Extract the (X, Y) coordinate from the center of the cell holding the provided text.  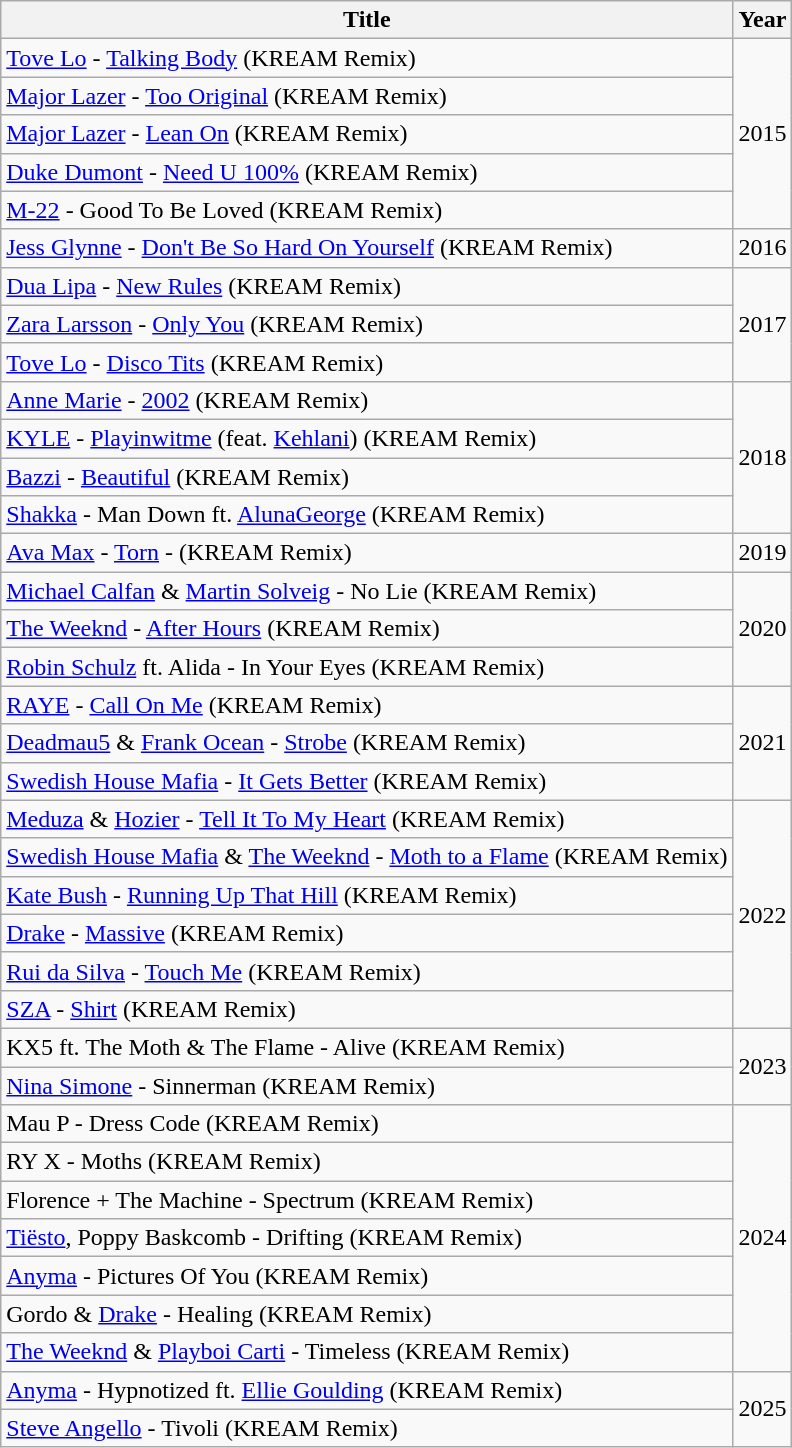
Anyma - Hypnotized ft. Ellie Goulding (KREAM Remix) (367, 1390)
2015 (762, 134)
2024 (762, 1238)
Major Lazer - Lean On (KREAM Remix) (367, 134)
Jess Glynne - Don't Be So Hard On Yourself (KREAM Remix) (367, 248)
KX5 ft. The Moth & The Flame - Alive (KREAM Remix) (367, 1047)
Shakka - Man Down ft. AlunaGeorge (KREAM Remix) (367, 515)
M-22 - Good To Be Loved (KREAM Remix) (367, 210)
2025 (762, 1409)
KYLE - Playinwitme (feat. Kehlani) (KREAM Remix) (367, 438)
Year (762, 20)
SZA - Shirt (KREAM Remix) (367, 1009)
RY X - Moths (KREAM Remix) (367, 1162)
Duke Dumont - Need U 100% (KREAM Remix) (367, 172)
The Weeknd - After Hours (KREAM Remix) (367, 629)
RAYE - Call On Me (KREAM Remix) (367, 705)
2018 (762, 457)
Zara Larsson - Only You (KREAM Remix) (367, 324)
2017 (762, 324)
Meduza & Hozier - Tell It To My Heart (KREAM Remix) (367, 819)
2019 (762, 553)
Mau P - Dress Code (KREAM Remix) (367, 1124)
Florence + The Machine - Spectrum (KREAM Remix) (367, 1200)
The Weeknd & Playboi Carti - Timeless (KREAM Remix) (367, 1352)
2023 (762, 1066)
Drake - Massive (KREAM Remix) (367, 933)
Anne Marie - 2002 (KREAM Remix) (367, 400)
Swedish House Mafia - It Gets Better (KREAM Remix) (367, 781)
Robin Schulz ft. Alida - In Your Eyes (KREAM Remix) (367, 667)
Ava Max - Torn - (KREAM Remix) (367, 553)
Kate Bush - Running Up That Hill (KREAM Remix) (367, 895)
Michael Calfan & Martin Solveig - No Lie (KREAM Remix) (367, 591)
Deadmau5 & Frank Ocean - Strobe (KREAM Remix) (367, 743)
2020 (762, 629)
Tove Lo - Disco Tits (KREAM Remix) (367, 362)
2022 (762, 914)
Anyma - Pictures Of You (KREAM Remix) (367, 1276)
Title (367, 20)
Bazzi - Beautiful (KREAM Remix) (367, 477)
Nina Simone - Sinnerman (KREAM Remix) (367, 1085)
2021 (762, 743)
Gordo & Drake - Healing (KREAM Remix) (367, 1314)
2016 (762, 248)
Major Lazer - Too Original (KREAM Remix) (367, 96)
Rui da Silva - Touch Me (KREAM Remix) (367, 971)
Tove Lo - Talking Body (KREAM Remix) (367, 58)
Tiësto, Poppy Baskcomb - Drifting (KREAM Remix) (367, 1238)
Steve Angello - Tivoli (KREAM Remix) (367, 1428)
Dua Lipa - New Rules (KREAM Remix) (367, 286)
Swedish House Mafia & The Weeknd - Moth to a Flame (KREAM Remix) (367, 857)
